Provide the (X, Y) coordinate of the cell's center where the given text is located.  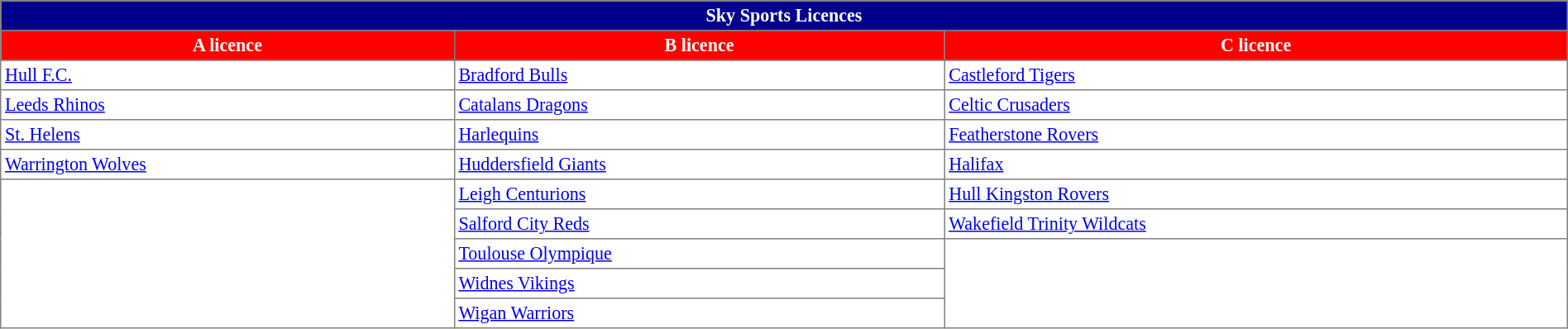
Sky Sports Licences (784, 16)
Catalans Dragons (700, 105)
B licence (700, 45)
Widnes Vikings (700, 284)
Warrington Wolves (227, 164)
C licence (1255, 45)
Celtic Crusaders (1255, 105)
Hull F.C. (227, 75)
Huddersfield Giants (700, 164)
A licence (227, 45)
Leeds Rhinos (227, 105)
Featherstone Rovers (1255, 135)
Toulouse Olympique (700, 254)
Halifax (1255, 164)
Bradford Bulls (700, 75)
Wigan Warriors (700, 313)
Harlequins (700, 135)
Leigh Centurions (700, 194)
Salford City Reds (700, 224)
St. Helens (227, 135)
Wakefield Trinity Wildcats (1255, 224)
Hull Kingston Rovers (1255, 194)
Castleford Tigers (1255, 75)
